Capture the cell that displays the provided text and extract its (x, y) central coordinate. 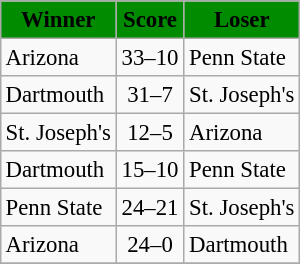
31–7 (150, 95)
Loser (242, 20)
33–10 (150, 57)
Winner (58, 20)
Score (150, 20)
24–21 (150, 208)
24–0 (150, 245)
12–5 (150, 133)
15–10 (150, 170)
